Provide the (x, y) coordinate of the cell's center where the given text is located.  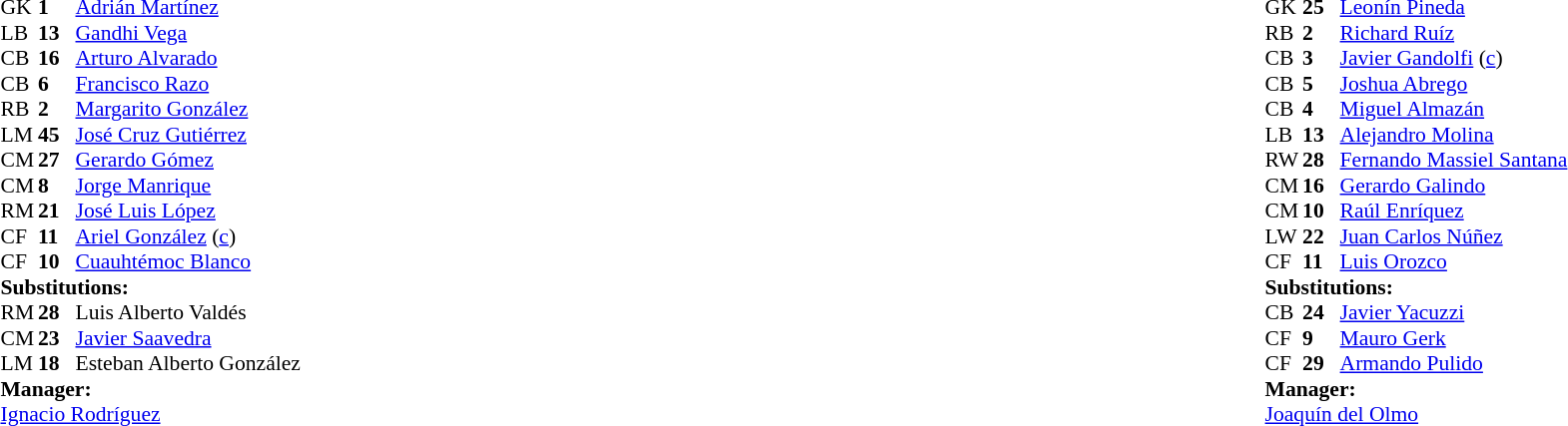
Gerardo Galindo (1454, 186)
24 (1321, 312)
27 (57, 161)
Francisco Razo (188, 84)
Ariel González (c) (188, 236)
Alejandro Molina (1454, 135)
6 (57, 84)
Margarito González (188, 109)
José Luis López (188, 211)
Juan Carlos Núñez (1454, 236)
José Cruz Gutiérrez (188, 135)
Armando Pulido (1454, 364)
8 (57, 186)
Javier Yacuzzi (1454, 312)
RW (1284, 161)
29 (1321, 364)
9 (1321, 338)
Javier Gandolfi (c) (1454, 59)
Arturo Alvarado (188, 59)
45 (57, 135)
Javier Saavedra (188, 338)
Raúl Enríquez (1454, 211)
Gandhi Vega (188, 33)
3 (1321, 59)
5 (1321, 84)
22 (1321, 236)
4 (1321, 109)
LW (1284, 236)
Jorge Manrique (188, 186)
Luis Orozco (1454, 262)
Miguel Almazán (1454, 109)
Fernando Massiel Santana (1454, 161)
Cuauhtémoc Blanco (188, 262)
Gerardo Gómez (188, 161)
Joshua Abrego (1454, 84)
21 (57, 211)
Esteban Alberto González (188, 364)
18 (57, 364)
Luis Alberto Valdés (188, 312)
Mauro Gerk (1454, 338)
23 (57, 338)
Richard Ruíz (1454, 33)
